Search for the cell housing the specified text and yield its [X, Y] center coordinate. 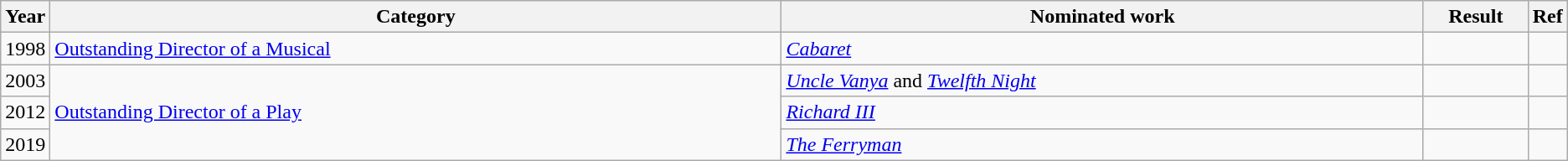
Year [25, 17]
Cabaret [1102, 49]
2019 [25, 144]
Result [1476, 17]
Category [415, 17]
2003 [25, 80]
Richard III [1102, 112]
The Ferryman [1102, 144]
Nominated work [1102, 17]
Ref [1548, 17]
Outstanding Director of a Play [415, 112]
1998 [25, 49]
Outstanding Director of a Musical [415, 49]
2012 [25, 112]
Uncle Vanya and Twelfth Night [1102, 80]
